Extract the (X, Y) coordinate from the center of the cell holding the provided text.  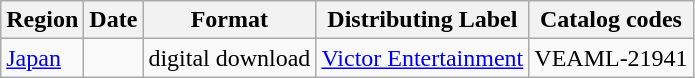
Date (114, 20)
Victor Entertainment (422, 58)
Japan (42, 58)
Catalog codes (611, 20)
Format (230, 20)
VEAML-21941 (611, 58)
Distributing Label (422, 20)
Region (42, 20)
digital download (230, 58)
